Output the (x, y) coordinate of the center of the cell containing the given text.  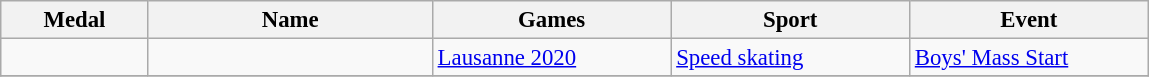
Speed skating (790, 58)
Name (290, 20)
Sport (790, 20)
Lausanne 2020 (552, 58)
Boys' Mass Start (1028, 58)
Games (552, 20)
Medal (74, 20)
Event (1028, 20)
